Identify which cell holds the provided text, then report its [X, Y] central coordinate. 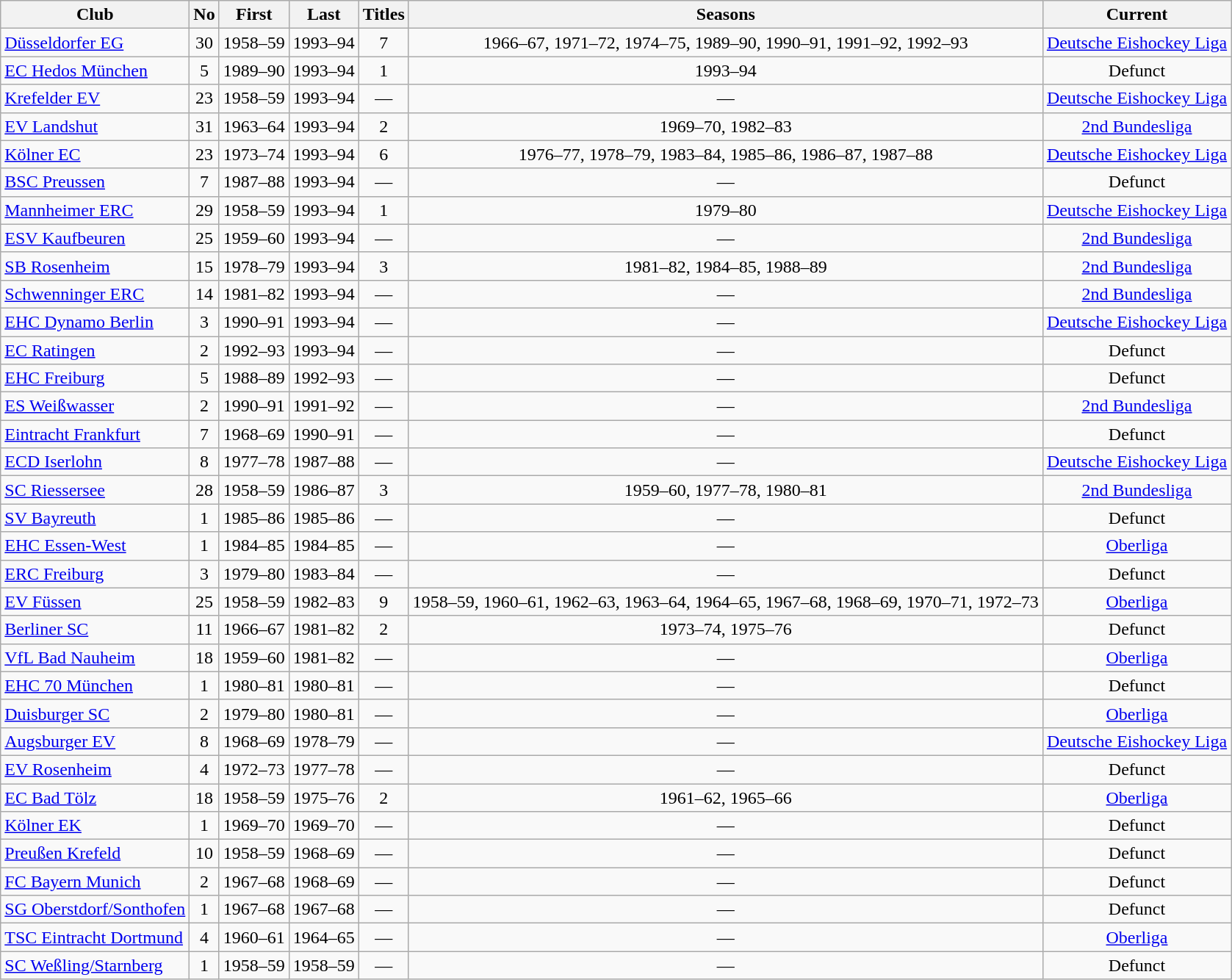
1960–61 [254, 937]
1988–89 [254, 378]
1981–82, 1984–85, 1988–89 [726, 266]
1969–70, 1982–83 [726, 126]
ECD Iserlohn [96, 462]
Eintracht Frankfurt [96, 434]
15 [204, 266]
1976–77, 1978–79, 1983–84, 1985–86, 1986–87, 1987–88 [726, 154]
Duisburger SC [96, 713]
EHC Freiburg [96, 378]
1963–64 [254, 126]
9 [383, 602]
ERC Freiburg [96, 574]
1986–87 [323, 490]
EC Hedos München [96, 71]
TSC Eintracht Dortmund [96, 937]
Kölner EK [96, 826]
FC Bayern Munich [96, 882]
1972–73 [254, 769]
1975–76 [323, 797]
Schwenninger ERC [96, 294]
EV Rosenheim [96, 769]
1961–62, 1965–66 [726, 797]
Düsseldorfer EG [96, 43]
Berliner SC [96, 630]
1964–65 [323, 937]
1989–90 [254, 71]
29 [204, 210]
Mannheimer ERC [96, 210]
Kölner EC [96, 154]
Current [1136, 15]
14 [204, 294]
10 [204, 854]
EV Landshut [96, 126]
1958–59, 1960–61, 1962–63, 1963–64, 1964–65, 1967–68, 1968–69, 1970–71, 1972–73 [726, 602]
Seasons [726, 15]
Titles [383, 15]
EHC 70 München [96, 685]
SC Riessersee [96, 490]
Last [323, 15]
6 [383, 154]
SV Bayreuth [96, 518]
1991–92 [323, 406]
BSC Preussen [96, 182]
First [254, 15]
1983–84 [323, 574]
EC Bad Tölz [96, 797]
EV Füssen [96, 602]
ES Weißwasser [96, 406]
1959–60, 1977–78, 1980–81 [726, 490]
EC Ratingen [96, 350]
ESV Kaufbeuren [96, 238]
31 [204, 126]
11 [204, 630]
VfL Bad Nauheim [96, 657]
1966–67 [254, 630]
Club [96, 15]
1973–74, 1975–76 [726, 630]
Preußen Krefeld [96, 854]
28 [204, 490]
EHC Dynamo Berlin [96, 322]
1973–74 [254, 154]
1966–67, 1971–72, 1974–75, 1989–90, 1990–91, 1991–92, 1992–93 [726, 43]
1982–83 [323, 602]
Krefelder EV [96, 98]
No [204, 15]
Augsburger EV [96, 741]
SC Weßling/Starnberg [96, 965]
SB Rosenheim [96, 266]
SG Oberstdorf/Sonthofen [96, 909]
30 [204, 43]
EHC Essen-West [96, 546]
